Provide the [X, Y] coordinate of the cell's center where the given text is located.  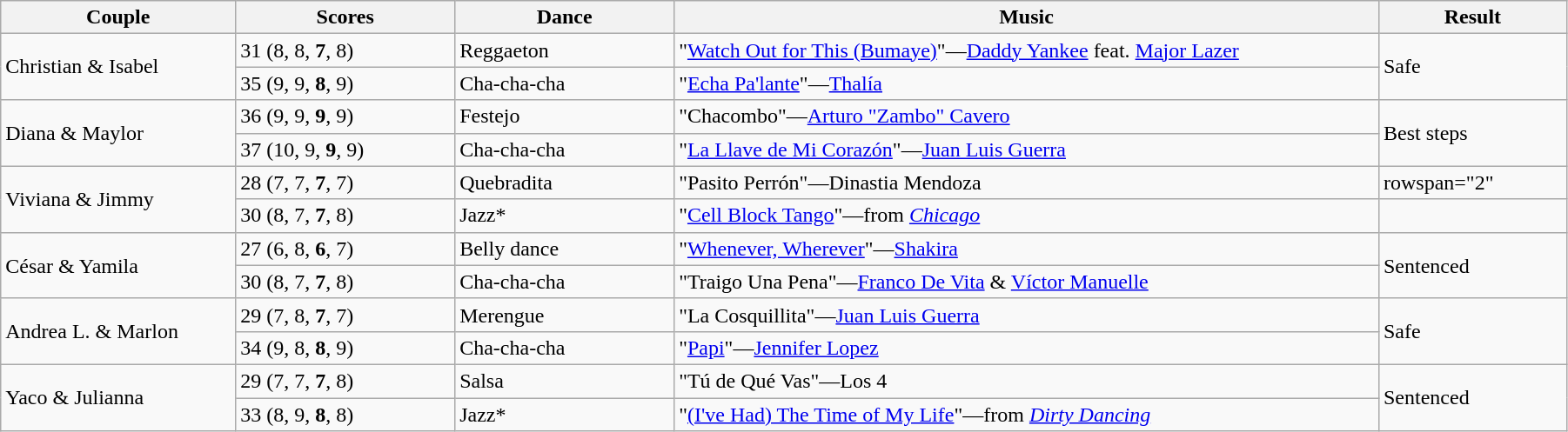
Couple [118, 17]
33 (8, 9, 8, 8) [345, 415]
rowspan="2" [1472, 183]
"Chacombo"—Arturo "Zambo" Cavero [1027, 116]
35 (9, 9, 8, 9) [345, 83]
29 (7, 7, 7, 8) [345, 381]
"La Cosquillita"—Juan Luis Guerra [1027, 315]
"Cell Block Tango"—from Chicago [1027, 216]
"Whenever, Wherever"—Shakira [1027, 249]
31 (8, 8, 7, 8) [345, 50]
Andrea L. & Marlon [118, 331]
Viviana & Jimmy [118, 199]
"(I've Had) The Time of My Life"—from Dirty Dancing [1027, 415]
"Papi"—Jennifer Lopez [1027, 348]
Quebradita [565, 183]
"Traigo Una Pena"—Franco De Vita & Víctor Manuelle [1027, 282]
Festejo [565, 116]
"La Llave de Mi Corazón"—Juan Luis Guerra [1027, 150]
34 (9, 8, 8, 9) [345, 348]
"Pasito Perrón"—Dinastia Mendoza [1027, 183]
Merengue [565, 315]
29 (7, 8, 7, 7) [345, 315]
27 (6, 8, 6, 7) [345, 249]
Result [1472, 17]
Best steps [1472, 133]
Music [1027, 17]
"Tú de Qué Vas"—Los 4 [1027, 381]
Scores [345, 17]
Yaco & Julianna [118, 397]
Diana & Maylor [118, 133]
"Watch Out for This (Bumaye)"—Daddy Yankee feat. Major Lazer [1027, 50]
28 (7, 7, 7, 7) [345, 183]
Dance [565, 17]
Christian & Isabel [118, 67]
36 (9, 9, 9, 9) [345, 116]
Reggaeton [565, 50]
César & Yamila [118, 265]
"Echa Pa'lante"—Thalía [1027, 83]
Belly dance [565, 249]
Salsa [565, 381]
37 (10, 9, 9, 9) [345, 150]
